Return the [x, y] coordinate for the center point of the cell that contains the specified text.  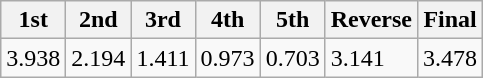
3.141 [371, 58]
1.411 [163, 58]
0.973 [228, 58]
Final [450, 20]
1st [34, 20]
4th [228, 20]
3.938 [34, 58]
5th [292, 20]
0.703 [292, 58]
Reverse [371, 20]
3.478 [450, 58]
2.194 [98, 58]
3rd [163, 20]
2nd [98, 20]
